Locate the cell with the specified text and output its [x, y] center coordinate. 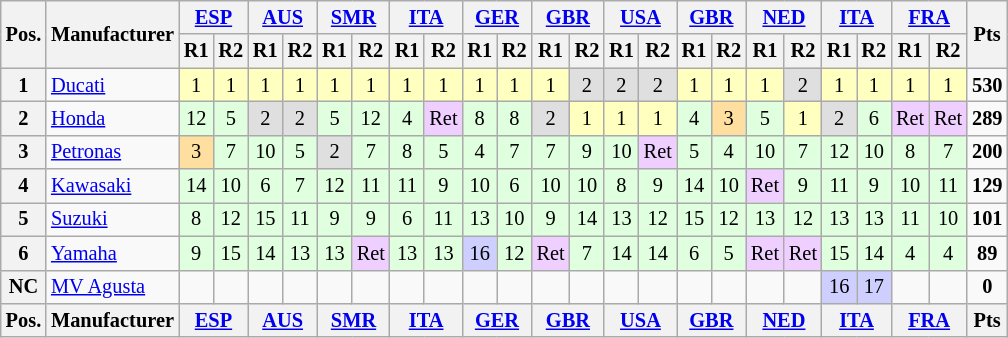
530 [987, 85]
Honda [112, 118]
101 [987, 219]
MV Agusta [112, 287]
89 [987, 253]
Suzuki [112, 219]
Yamaha [112, 253]
200 [987, 152]
289 [987, 118]
NC [24, 287]
Petronas [112, 152]
Kawasaki [112, 186]
129 [987, 186]
Ducati [112, 85]
17 [874, 287]
0 [987, 287]
